Provide the (x, y) coordinate of the cell's center where the given text is located.  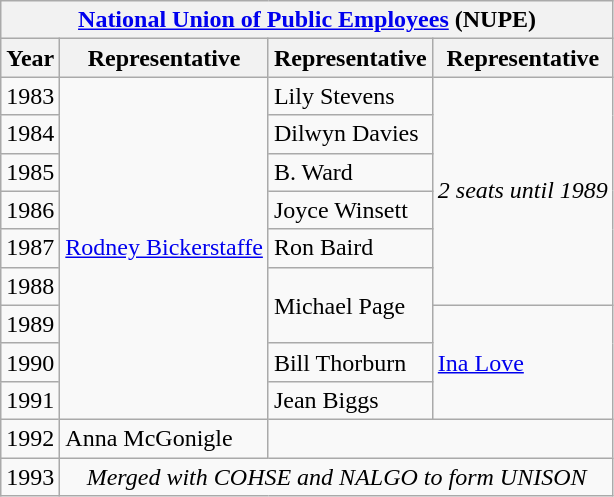
1991 (30, 400)
1990 (30, 362)
Dilwyn Davies (350, 134)
Bill Thorburn (350, 362)
Ina Love (522, 362)
2 seats until 1989 (522, 191)
Lily Stevens (350, 96)
Anna McGonigle (164, 438)
1992 (30, 438)
1988 (30, 286)
1987 (30, 248)
Merged with COHSE and NALGO to form UNISON (337, 477)
1985 (30, 172)
B. Ward (350, 172)
Joyce Winsett (350, 210)
1984 (30, 134)
1983 (30, 96)
National Union of Public Employees (NUPE) (308, 20)
1993 (30, 477)
Jean Biggs (350, 400)
1986 (30, 210)
Ron Baird (350, 248)
Rodney Bickerstaffe (164, 248)
1989 (30, 324)
Year (30, 58)
Michael Page (350, 305)
